From the cell containing the given text, extract its center point as [X, Y] coordinate. 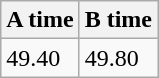
49.80 [118, 58]
A time [40, 20]
B time [118, 20]
49.40 [40, 58]
